Return (x, y) of the center of cell containing provided text 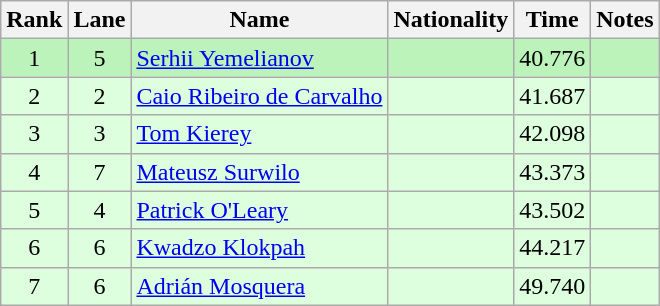
Name (260, 20)
Nationality (451, 20)
Lane (100, 20)
Notes (625, 20)
Kwadzo Klokpah (260, 248)
Caio Ribeiro de Carvalho (260, 96)
Time (552, 20)
Mateusz Surwilo (260, 172)
Patrick O'Leary (260, 210)
1 (34, 58)
Rank (34, 20)
43.373 (552, 172)
Adrián Mosquera (260, 286)
42.098 (552, 134)
41.687 (552, 96)
49.740 (552, 286)
Tom Kierey (260, 134)
43.502 (552, 210)
44.217 (552, 248)
Serhii Yemelianov (260, 58)
40.776 (552, 58)
